Locate the cell with the specified text and output its (x, y) center coordinate. 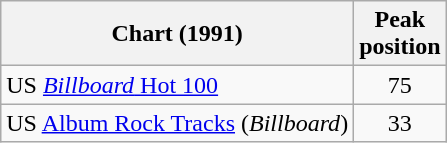
75 (400, 85)
Chart (1991) (178, 34)
US Billboard Hot 100 (178, 85)
33 (400, 123)
US Album Rock Tracks (Billboard) (178, 123)
Peakposition (400, 34)
